Output the [x, y] coordinate of the center of the cell containing the given text.  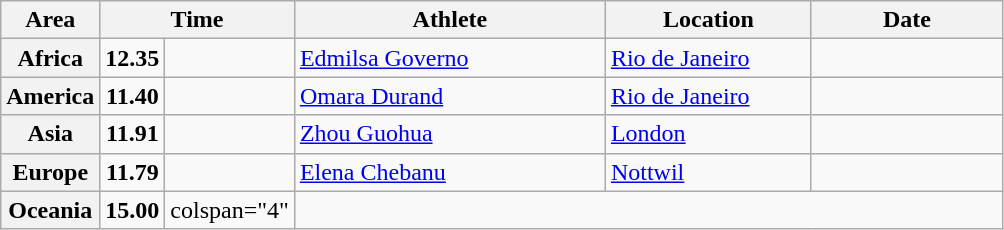
11.91 [132, 134]
Omara Durand [450, 96]
Location [708, 20]
Time [198, 20]
Europe [50, 172]
Date [906, 20]
Asia [50, 134]
Oceania [50, 210]
12.35 [132, 58]
Area [50, 20]
11.40 [132, 96]
Africa [50, 58]
London [708, 134]
Elena Chebanu [450, 172]
11.79 [132, 172]
15.00 [132, 210]
Edmilsa Governo [450, 58]
Zhou Guohua [450, 134]
Nottwil [708, 172]
Athlete [450, 20]
America [50, 96]
colspan="4" [230, 210]
